Determine the (X, Y) coordinate at the center of the cell enclosing the given text.  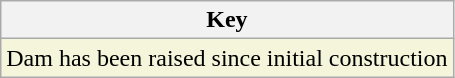
Dam has been raised since initial construction (227, 58)
Key (227, 20)
